Return the (x, y) coordinate for the center point of the cell that contains the specified text.  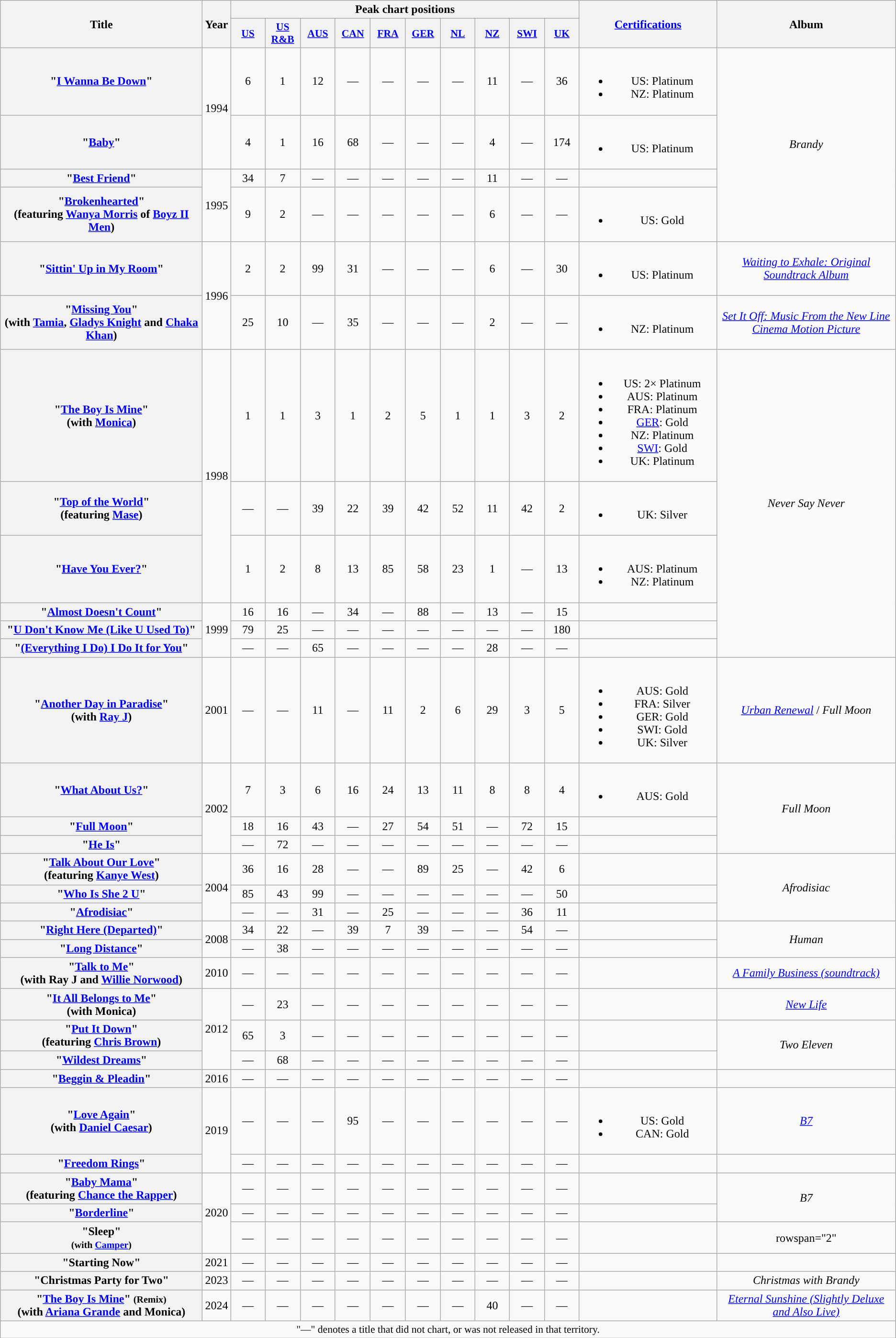
"Starting Now" (101, 1262)
2021 (216, 1262)
"Missing You"(with Tamia, Gladys Knight and Chaka Khan) (101, 323)
1995 (216, 205)
NL (458, 34)
"Who Is She 2 U" (101, 894)
Urban Renewal / Full Moon (806, 710)
"It All Belongs to Me"(with Monica) (101, 1004)
Eternal Sunshine (Slightly Deluxe and Also Live) (806, 1305)
24 (388, 790)
"(Everything I Do) I Do It for You" (101, 648)
79 (248, 630)
"—" denotes a title that did not chart, or was not released in that territory. (448, 1329)
UK (562, 34)
38 (283, 948)
2024 (216, 1305)
12 (318, 81)
"Beggin & Pleadin" (101, 1079)
2002 (216, 808)
2004 (216, 888)
"Baby" (101, 142)
US: Gold (648, 214)
58 (423, 569)
US: 2× PlatinumAUS: PlatinumFRA: PlatinumGER: GoldNZ: PlatinumSWI: GoldUK: Platinum (648, 416)
FRA (388, 34)
Title (101, 24)
10 (283, 323)
"Another Day in Paradise"(with Ray J) (101, 710)
1998 (216, 476)
Two Eleven (806, 1045)
2016 (216, 1079)
US (248, 34)
180 (562, 630)
"Long Distance" (101, 948)
Waiting to Exhale: Original Soundtrack Album (806, 268)
rowspan="2" (806, 1238)
Album (806, 24)
51 (458, 826)
2010 (216, 973)
2023 (216, 1281)
AUS: Gold (648, 790)
"What About Us?" (101, 790)
Afrodisiac (806, 888)
"U Don't Know Me (Like U Used To)" (101, 630)
Peak chart positions (405, 10)
29 (492, 710)
Set It Off: Music From the New Line Cinema Motion Picture (806, 323)
35 (352, 323)
"Christmas Party for Two" (101, 1281)
89 (423, 869)
"Brokenhearted"(featuring Wanya Morris of Boyz II Men) (101, 214)
"Sittin' Up in My Room" (101, 268)
"Sleep"(with Camper) (101, 1238)
CAN (352, 34)
"The Boy Is Mine"(with Monica) (101, 416)
NZ: Platinum (648, 323)
52 (458, 508)
"Freedom Rings" (101, 1164)
US: PlatinumNZ: Platinum (648, 81)
2012 (216, 1029)
Brandy (806, 145)
2020 (216, 1213)
174 (562, 142)
"I Wanna Be Down" (101, 81)
UK: Silver (648, 508)
50 (562, 894)
"Full Moon" (101, 826)
GER (423, 34)
"Right Here (Departed)" (101, 930)
"Love Again"(with Daniel Caesar) (101, 1121)
27 (388, 826)
A Family Business (soundtrack) (806, 973)
"Put It Down"(featuring Chris Brown) (101, 1035)
New Life (806, 1004)
US: GoldCAN: Gold (648, 1121)
"Best Friend" (101, 178)
18 (248, 826)
"Afrodisiac" (101, 912)
Human (806, 939)
9 (248, 214)
Year (216, 24)
"Wildest Dreams" (101, 1060)
Certifications (648, 24)
1994 (216, 108)
SWI (526, 34)
2008 (216, 939)
AUS: GoldFRA: SilverGER: GoldSWI: GoldUK: Silver (648, 710)
2001 (216, 710)
Never Say Never (806, 503)
US R&B (283, 34)
1999 (216, 630)
40 (492, 1305)
2019 (216, 1130)
95 (352, 1121)
88 (423, 611)
NZ (492, 34)
1996 (216, 295)
AUS (318, 34)
AUS: PlatinumNZ: Platinum (648, 569)
Christmas with Brandy (806, 1281)
"Talk About Our Love"(featuring Kanye West) (101, 869)
"The Boy Is Mine" (Remix)(with Ariana Grande and Monica) (101, 1305)
"Talk to Me"(with Ray J and Willie Norwood) (101, 973)
Full Moon (806, 808)
"He Is" (101, 844)
"Borderline" (101, 1213)
"Top of the World"(featuring Mase) (101, 508)
"Have You Ever?" (101, 569)
"Almost Doesn't Count" (101, 611)
30 (562, 268)
"Baby Mama" (featuring Chance the Rapper) (101, 1188)
